Return (X, Y) of the center of cell containing provided text 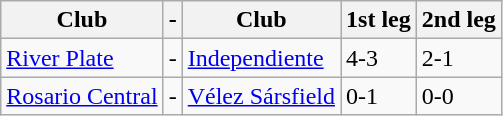
2-1 (458, 58)
River Plate (82, 58)
Independiente (261, 58)
Rosario Central (82, 96)
1st leg (379, 20)
4-3 (379, 58)
2nd leg (458, 20)
Vélez Sársfield (261, 96)
0-0 (458, 96)
0-1 (379, 96)
